Pinpoint the cell where the given text exists, returning its [X, Y] midpoint coordinate. 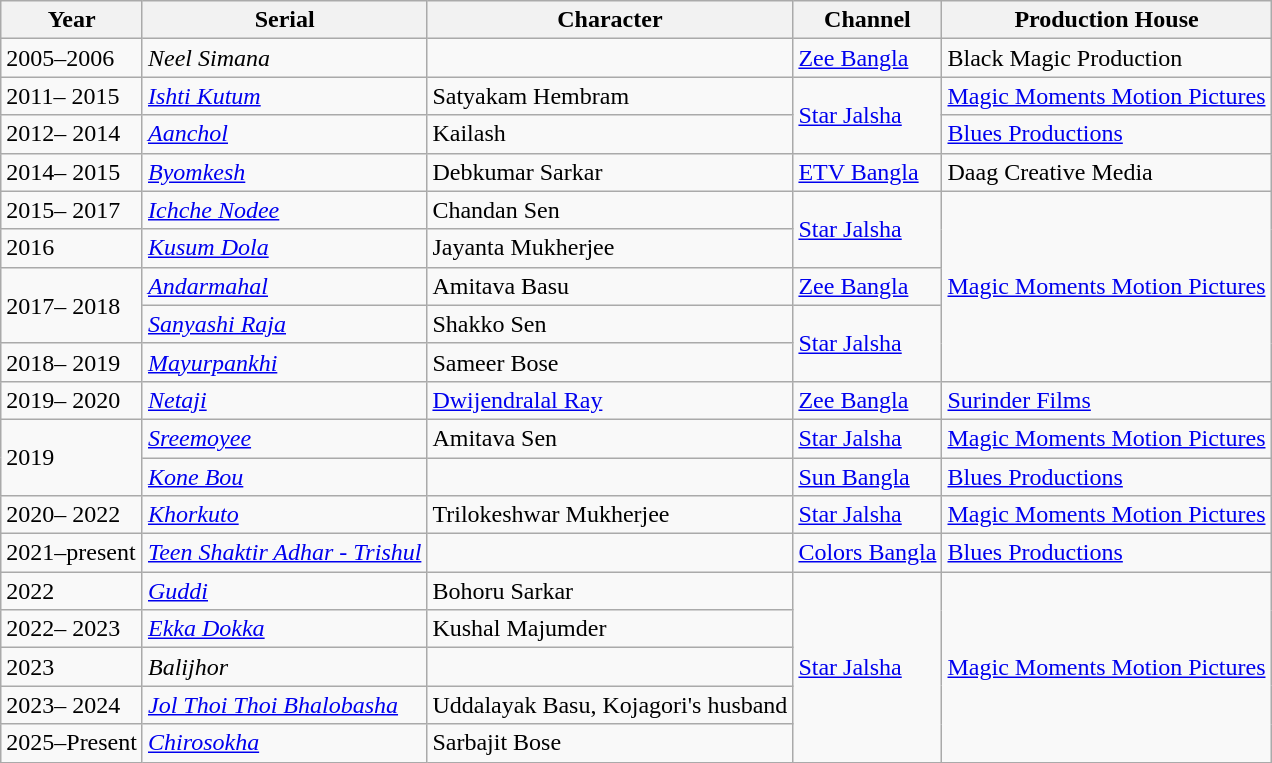
Debkumar Sarkar [610, 172]
Netaji [284, 400]
Uddalayak Basu, Kojagori's husband [610, 705]
2016 [72, 248]
2019 [72, 457]
Channel [868, 20]
Sanyashi Raja [284, 324]
2018– 2019 [72, 362]
Serial [284, 20]
Teen Shaktir Adhar - Trishul [284, 553]
Ichche Nodee [284, 210]
Character [610, 20]
2012– 2014 [72, 134]
Kushal Majumder [610, 629]
2025–Present [72, 743]
Aanchol [284, 134]
Sarbajit Bose [610, 743]
2017– 2018 [72, 305]
Kone Bou [284, 477]
Black Magic Production [1106, 58]
Ekka Dokka [284, 629]
Mayurpankhi [284, 362]
2021–present [72, 553]
Satyakam Hembram [610, 96]
Andarmahal [284, 286]
Surinder Films [1106, 400]
2014– 2015 [72, 172]
Balijhor [284, 667]
Amitava Basu [610, 286]
Trilokeshwar Mukherjee [610, 515]
Dwijendralal Ray [610, 400]
Sun Bangla [868, 477]
Sreemoyee [284, 438]
2005–2006 [72, 58]
Jayanta Mukherjee [610, 248]
2011– 2015 [72, 96]
Kailash [610, 134]
2015– 2017 [72, 210]
Jol Thoi Thoi Bhalobasha [284, 705]
Colors Bangla [868, 553]
Production House [1106, 20]
Ishti Kutum [284, 96]
Guddi [284, 591]
2023 [72, 667]
Amitava Sen [610, 438]
Bohoru Sarkar [610, 591]
Daag Creative Media [1106, 172]
2022 [72, 591]
Shakko Sen [610, 324]
2023– 2024 [72, 705]
2019– 2020 [72, 400]
2020– 2022 [72, 515]
Neel Simana [284, 58]
Year [72, 20]
ETV Bangla [868, 172]
2022– 2023 [72, 629]
Byomkesh [284, 172]
Chirosokha [284, 743]
Chandan Sen [610, 210]
Khorkuto [284, 515]
Sameer Bose [610, 362]
Kusum Dola [284, 248]
